Return (x, y) of the center of cell containing provided text 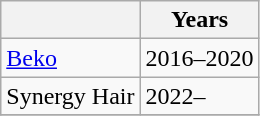
2022– (200, 96)
2016–2020 (200, 58)
Years (200, 20)
Beko (70, 58)
Synergy Hair (70, 96)
